Locate the cell with the specified text and output its (X, Y) center coordinate. 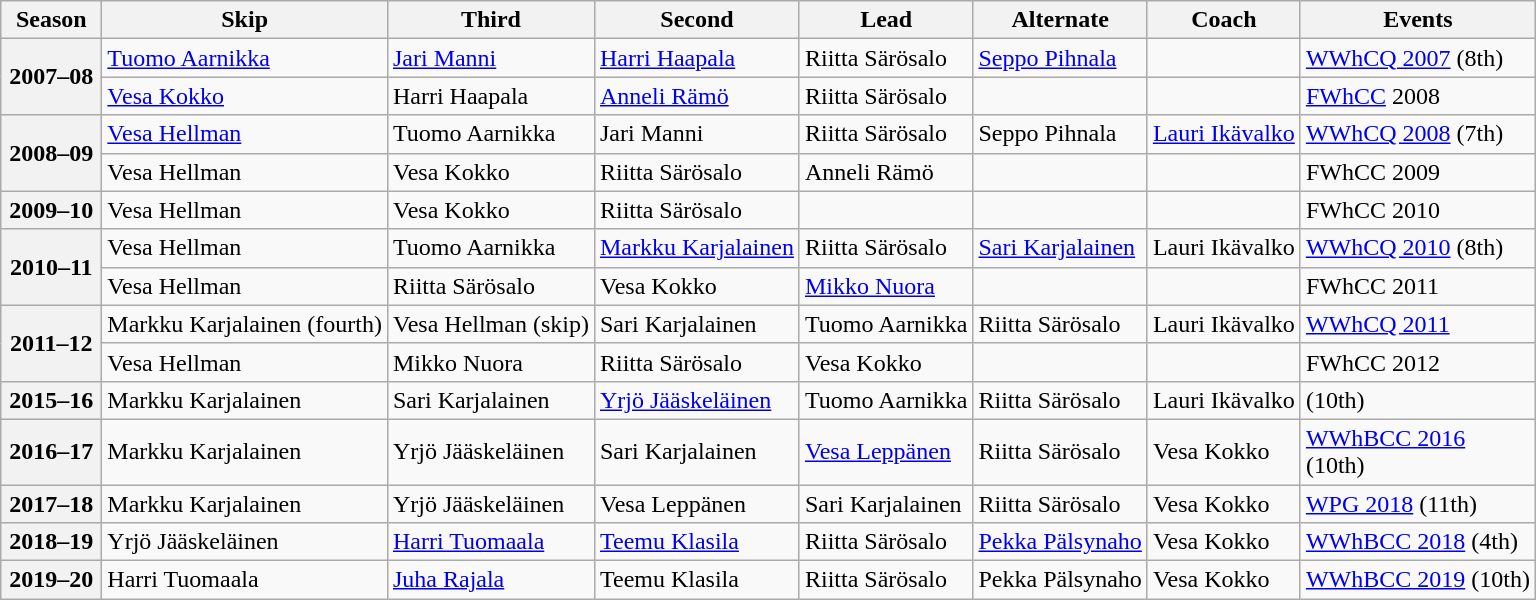
2007–08 (52, 77)
Season (52, 20)
FWhCC 2011 (1418, 286)
2019–20 (52, 580)
WWhCQ 2011 (1418, 324)
WWhBCC 2016 (10th) (1418, 452)
Vesa Hellman (skip) (490, 324)
WPG 2018 (11th) (1418, 503)
WWhCQ 2010 (8th) (1418, 248)
2010–11 (52, 267)
Lead (886, 20)
Alternate (1060, 20)
WWhCQ 2008 (7th) (1418, 134)
2008–09 (52, 153)
2009–10 (52, 210)
Coach (1224, 20)
Skip (245, 20)
2018–19 (52, 542)
WWhBCC 2018 (4th) (1418, 542)
WWhBCC 2019 (10th) (1418, 580)
FWhCC 2009 (1418, 172)
Third (490, 20)
2016–17 (52, 452)
Second (696, 20)
Events (1418, 20)
Markku Karjalainen (fourth) (245, 324)
FWhCC 2012 (1418, 362)
FWhCC 2010 (1418, 210)
(10th) (1418, 400)
2015–16 (52, 400)
2017–18 (52, 503)
Juha Rajala (490, 580)
FWhCC 2008 (1418, 96)
WWhCQ 2007 (8th) (1418, 58)
2011–12 (52, 343)
